Identify which cell holds the provided text, then report its (X, Y) central coordinate. 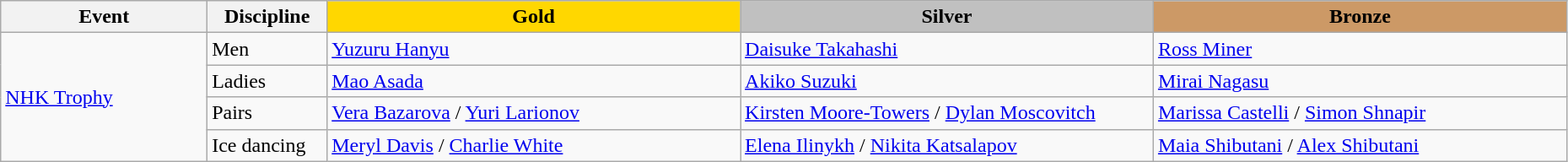
Maia Shibutani / Alex Shibutani (1360, 145)
Mirai Nagasu (1360, 81)
Meryl Davis / Charlie White (534, 145)
Mao Asada (534, 81)
Event (105, 17)
Silver (947, 17)
Elena Ilinykh / Nikita Katsalapov (947, 145)
Ladies (267, 81)
Ice dancing (267, 145)
Vera Bazarova / Yuri Larionov (534, 113)
Marissa Castelli / Simon Shnapir (1360, 113)
Ross Miner (1360, 49)
Kirsten Moore-Towers / Dylan Moscovitch (947, 113)
Gold (534, 17)
Men (267, 49)
NHK Trophy (105, 97)
Akiko Suzuki (947, 81)
Daisuke Takahashi (947, 49)
Pairs (267, 113)
Discipline (267, 17)
Bronze (1360, 17)
Yuzuru Hanyu (534, 49)
